Detect which cell encompasses the target text, then output its [x, y] center coordinate. 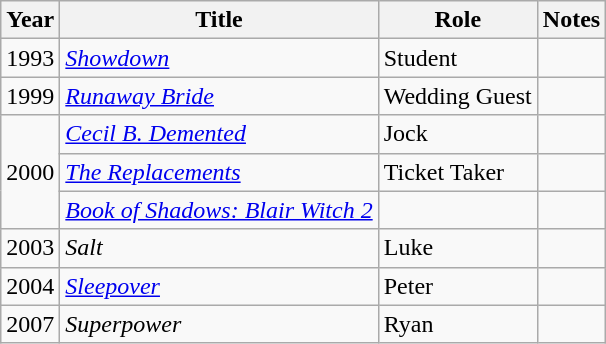
Peter [458, 286]
Student [458, 58]
The Replacements [219, 172]
Title [219, 20]
Ryan [458, 324]
Runaway Bride [219, 96]
Ticket Taker [458, 172]
Wedding Guest [458, 96]
1993 [30, 58]
Notes [571, 20]
Year [30, 20]
Showdown [219, 58]
Luke [458, 248]
2004 [30, 286]
2007 [30, 324]
Role [458, 20]
2003 [30, 248]
1999 [30, 96]
2000 [30, 172]
Cecil B. Demented [219, 134]
Sleepover [219, 286]
Book of Shadows: Blair Witch 2 [219, 210]
Salt [219, 248]
Jock [458, 134]
Superpower [219, 324]
